Pinpoint the cell where the given text exists, returning its (X, Y) midpoint coordinate. 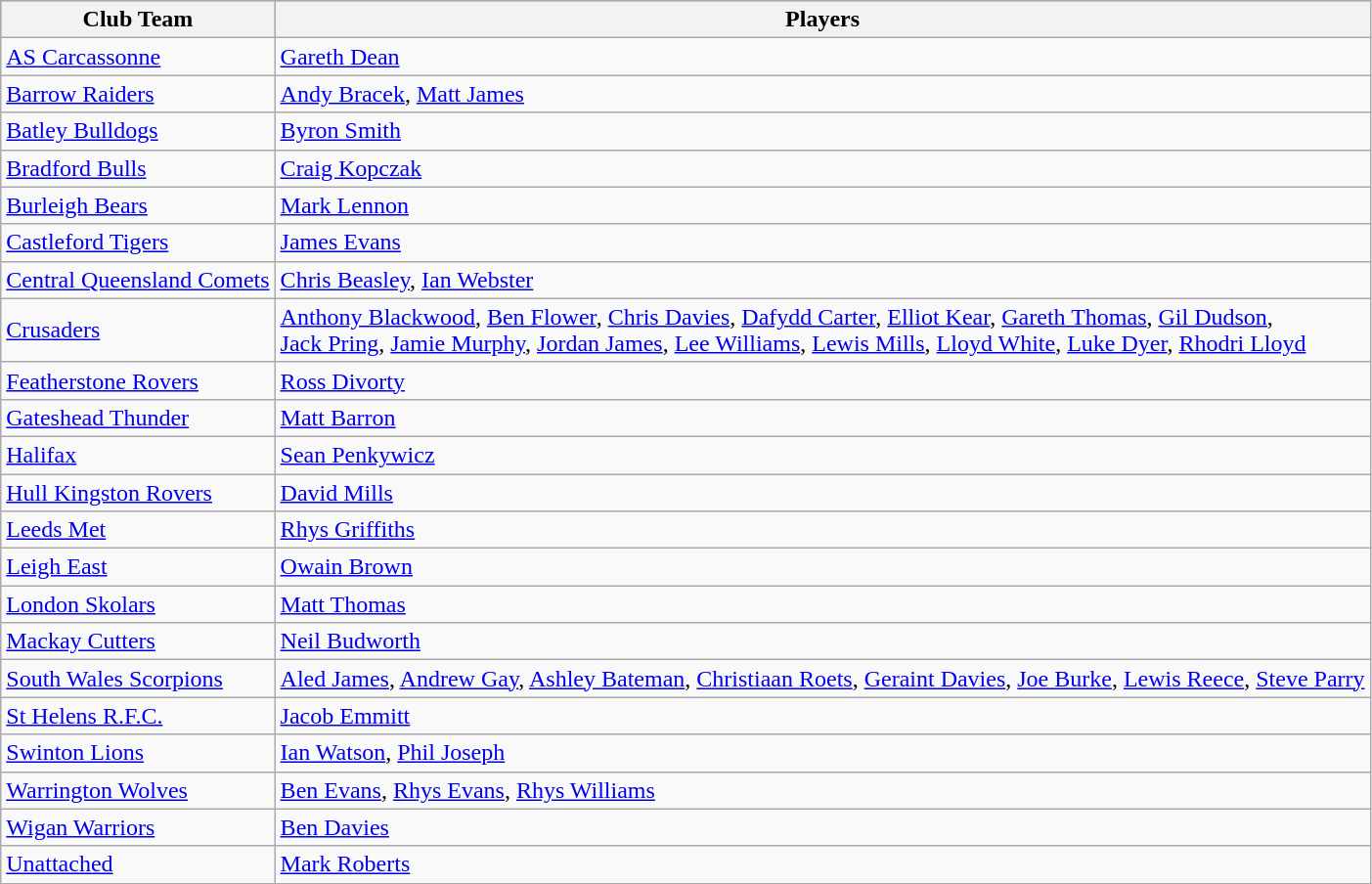
Unattached (138, 864)
Gareth Dean (822, 57)
Aled James, Andrew Gay, Ashley Bateman, Christiaan Roets, Geraint Davies, Joe Burke, Lewis Reece, Steve Parry (822, 679)
Jacob Emmitt (822, 716)
London Skolars (138, 604)
Chris Beasley, Ian Webster (822, 280)
Leigh East (138, 567)
Leeds Met (138, 530)
Matt Barron (822, 418)
Mark Lennon (822, 205)
Warrington Wolves (138, 790)
Mackay Cutters (138, 641)
Andy Bracek, Matt James (822, 94)
Featherstone Rovers (138, 380)
Central Queensland Comets (138, 280)
Neil Budworth (822, 641)
Barrow Raiders (138, 94)
Halifax (138, 455)
Crusaders (138, 331)
Gateshead Thunder (138, 418)
Batley Bulldogs (138, 131)
South Wales Scorpions (138, 679)
Owain Brown (822, 567)
Players (822, 20)
Sean Penkywicz (822, 455)
Swinton Lions (138, 753)
Ian Watson, Phil Joseph (822, 753)
Mark Roberts (822, 864)
Burleigh Bears (138, 205)
Ross Divorty (822, 380)
Ben Evans, Rhys Evans, Rhys Williams (822, 790)
Wigan Warriors (138, 827)
St Helens R.F.C. (138, 716)
Club Team (138, 20)
Byron Smith (822, 131)
Hull Kingston Rovers (138, 492)
David Mills (822, 492)
Bradford Bulls (138, 168)
Ben Davies (822, 827)
AS Carcassonne (138, 57)
Matt Thomas (822, 604)
Castleford Tigers (138, 243)
James Evans (822, 243)
Craig Kopczak (822, 168)
Rhys Griffiths (822, 530)
